Pinpoint the cell where the given text exists, returning its (x, y) midpoint coordinate. 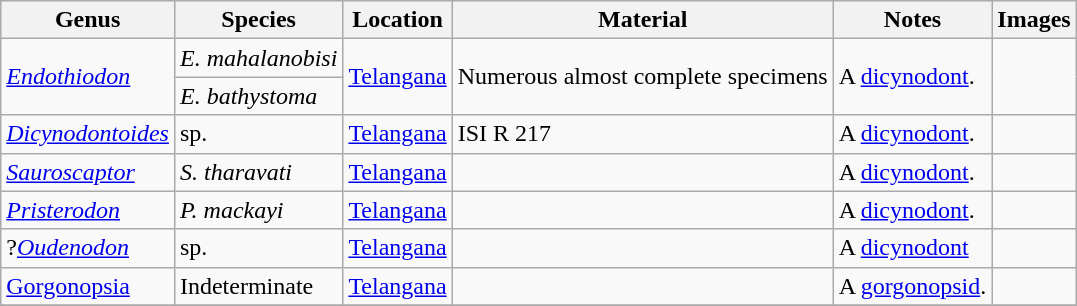
Indeterminate (258, 286)
Genus (88, 20)
S. tharavati (258, 172)
E. mahalanobisi (258, 58)
?Oudenodon (88, 248)
A dicynodont (912, 248)
Pristerodon (88, 210)
P. mackayi (258, 210)
Material (642, 20)
Images (1034, 20)
Numerous almost complete specimens (642, 77)
Gorgonopsia (88, 286)
ISI R 217 (642, 134)
Location (398, 20)
A gorgonopsid. (912, 286)
Notes (912, 20)
Sauroscaptor (88, 172)
Dicynodontoides (88, 134)
Species (258, 20)
Endothiodon (88, 77)
E. bathystoma (258, 96)
